Return (X, Y) of the center of cell containing provided text 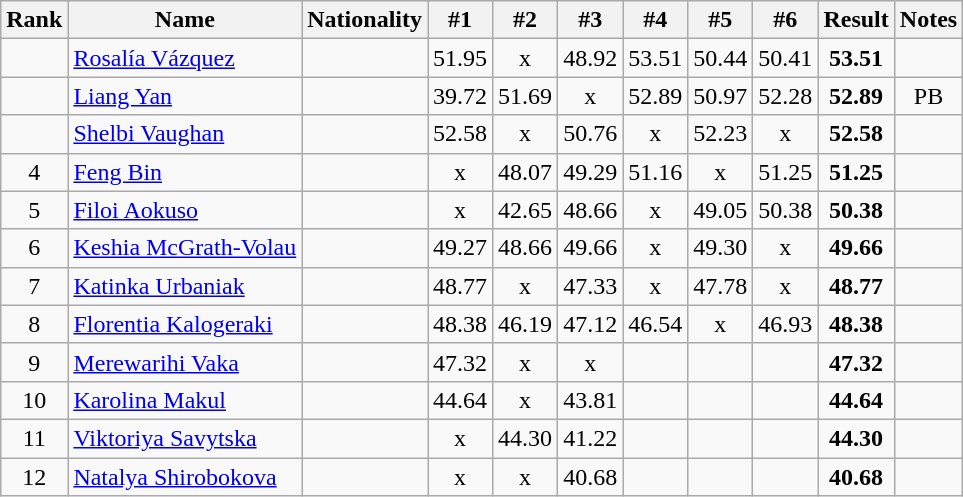
50.41 (786, 58)
5 (34, 210)
Karolina Makul (185, 400)
49.29 (590, 172)
Result (856, 20)
#5 (720, 20)
48.07 (526, 172)
4 (34, 172)
Rank (34, 20)
#1 (460, 20)
49.30 (720, 248)
12 (34, 477)
Liang Yan (185, 96)
#3 (590, 20)
Feng Bin (185, 172)
50.97 (720, 96)
47.33 (590, 286)
39.72 (460, 96)
46.54 (656, 324)
Florentia Kalogeraki (185, 324)
#4 (656, 20)
46.93 (786, 324)
Nationality (365, 20)
#6 (786, 20)
43.81 (590, 400)
Rosalía Vázquez (185, 58)
50.76 (590, 134)
Katinka Urbaniak (185, 286)
8 (34, 324)
7 (34, 286)
51.16 (656, 172)
10 (34, 400)
#2 (526, 20)
50.44 (720, 58)
51.69 (526, 96)
Shelbi Vaughan (185, 134)
49.27 (460, 248)
47.12 (590, 324)
6 (34, 248)
52.28 (786, 96)
Natalya Shirobokova (185, 477)
Notes (928, 20)
42.65 (526, 210)
46.19 (526, 324)
Keshia McGrath-Volau (185, 248)
Viktoriya Savytska (185, 438)
41.22 (590, 438)
Merewarihi Vaka (185, 362)
11 (34, 438)
51.95 (460, 58)
Name (185, 20)
PB (928, 96)
52.23 (720, 134)
47.78 (720, 286)
9 (34, 362)
49.05 (720, 210)
48.92 (590, 58)
Filoi Aokuso (185, 210)
